Find where the given text appears and provide that cell's center as (x, y) coordinate. 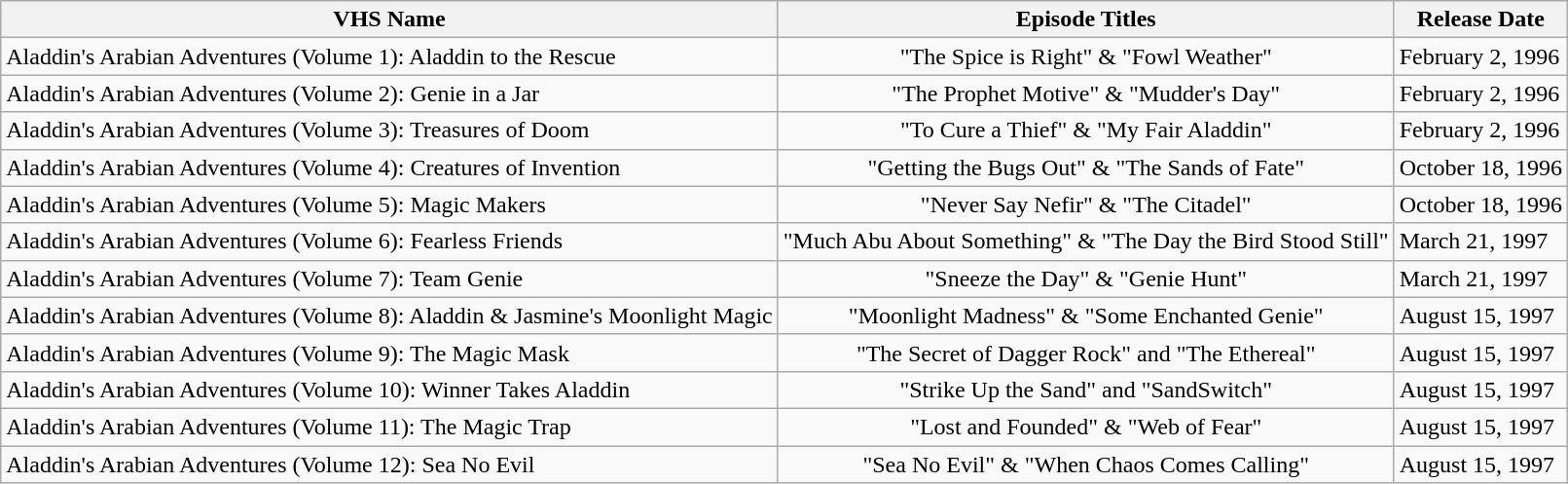
Aladdin's Arabian Adventures (Volume 10): Winner Takes Aladdin (389, 390)
"The Prophet Motive" & "Mudder's Day" (1086, 93)
"Strike Up the Sand" and "SandSwitch" (1086, 390)
"Getting the Bugs Out" & "The Sands of Fate" (1086, 168)
"Moonlight Madness" & "Some Enchanted Genie" (1086, 316)
Episode Titles (1086, 19)
Aladdin's Arabian Adventures (Volume 4): Creatures of Invention (389, 168)
Aladdin's Arabian Adventures (Volume 3): Treasures of Doom (389, 130)
Aladdin's Arabian Adventures (Volume 2): Genie in a Jar (389, 93)
"Never Say Nefir" & "The Citadel" (1086, 205)
"Sneeze the Day" & "Genie Hunt" (1086, 279)
Release Date (1480, 19)
Aladdin's Arabian Adventures (Volume 11): The Magic Trap (389, 427)
Aladdin's Arabian Adventures (Volume 6): Fearless Friends (389, 242)
Aladdin's Arabian Adventures (Volume 12): Sea No Evil (389, 465)
Aladdin's Arabian Adventures (Volume 5): Magic Makers (389, 205)
Aladdin's Arabian Adventures (Volume 7): Team Genie (389, 279)
VHS Name (389, 19)
"The Secret of Dagger Rock" and "The Ethereal" (1086, 353)
"To Cure a Thief" & "My Fair Aladdin" (1086, 130)
"Much Abu About Something" & "The Day the Bird Stood Still" (1086, 242)
"Lost and Founded" & "Web of Fear" (1086, 427)
Aladdin's Arabian Adventures (Volume 1): Aladdin to the Rescue (389, 56)
Aladdin's Arabian Adventures (Volume 8): Aladdin & Jasmine's Moonlight Magic (389, 316)
"Sea No Evil" & "When Chaos Comes Calling" (1086, 465)
"The Spice is Right" & "Fowl Weather" (1086, 56)
Aladdin's Arabian Adventures (Volume 9): The Magic Mask (389, 353)
